Return the [X, Y] coordinate for the center point of the cell that contains the specified text.  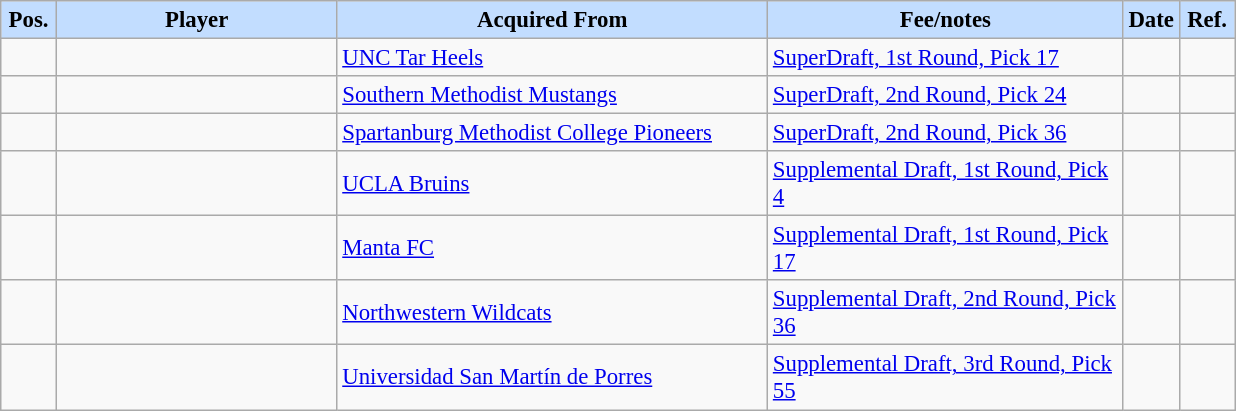
Pos. [29, 20]
Spartanburg Methodist College Pioneers [552, 133]
Ref. [1207, 20]
SuperDraft, 2nd Round, Pick 24 [946, 95]
Supplemental Draft, 3rd Round, Pick 55 [946, 378]
Fee/notes [946, 20]
Supplemental Draft, 1st Round, Pick 17 [946, 248]
Date [1151, 20]
Acquired From [552, 20]
Manta FC [552, 248]
Supplemental Draft, 1st Round, Pick 4 [946, 184]
UCLA Bruins [552, 184]
SuperDraft, 2nd Round, Pick 36 [946, 133]
Southern Methodist Mustangs [552, 95]
Player [196, 20]
Supplemental Draft, 2nd Round, Pick 36 [946, 312]
UNC Tar Heels [552, 58]
Northwestern Wildcats [552, 312]
Universidad San Martín de Porres [552, 378]
SuperDraft, 1st Round, Pick 17 [946, 58]
